For the text-containing cell, return its midpoint in [x, y] coordinate format. 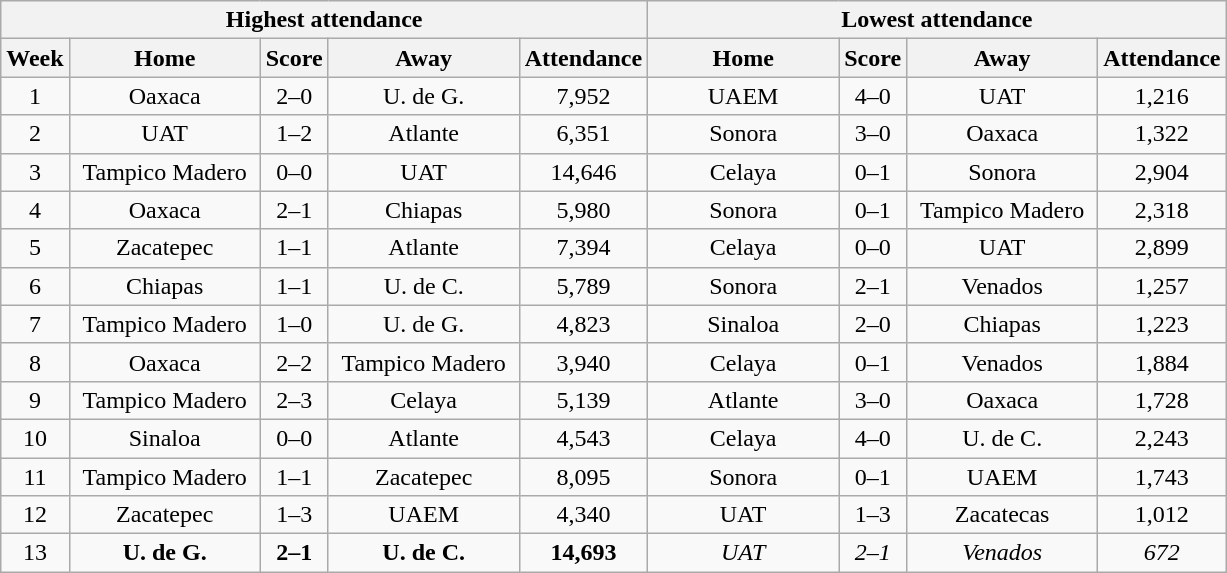
1,012 [1162, 515]
1,743 [1162, 477]
1–2 [294, 134]
3,940 [583, 362]
10 [35, 438]
5 [35, 248]
12 [35, 515]
5,139 [583, 400]
1,257 [1162, 286]
6 [35, 286]
2,899 [1162, 248]
13 [35, 553]
Highest attendance [324, 20]
4,823 [583, 324]
2 [35, 134]
14,646 [583, 172]
1,728 [1162, 400]
1,322 [1162, 134]
2–3 [294, 400]
4 [35, 210]
2,318 [1162, 210]
2–2 [294, 362]
1,216 [1162, 96]
9 [35, 400]
8,095 [583, 477]
7 [35, 324]
5,789 [583, 286]
5,980 [583, 210]
7,394 [583, 248]
Week [35, 58]
2,243 [1162, 438]
4,340 [583, 515]
3 [35, 172]
672 [1162, 553]
Lowest attendance [937, 20]
4,543 [583, 438]
1,884 [1162, 362]
8 [35, 362]
Zacatecas [1002, 515]
2,904 [1162, 172]
7,952 [583, 96]
1–0 [294, 324]
11 [35, 477]
14,693 [583, 553]
6,351 [583, 134]
1 [35, 96]
1,223 [1162, 324]
